Scan for the cell matching the given text and deliver its (x, y) coordinate at center. 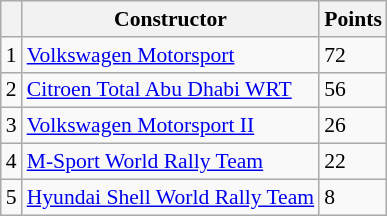
Citroen Total Abu Dhabi WRT (170, 90)
4 (12, 162)
Points (353, 19)
5 (12, 197)
26 (353, 126)
3 (12, 126)
22 (353, 162)
8 (353, 197)
Volkswagen Motorsport (170, 55)
1 (12, 55)
72 (353, 55)
Hyundai Shell World Rally Team (170, 197)
Constructor (170, 19)
56 (353, 90)
M-Sport World Rally Team (170, 162)
2 (12, 90)
Volkswagen Motorsport II (170, 126)
